Locate the cell with the specified text and output its [X, Y] center coordinate. 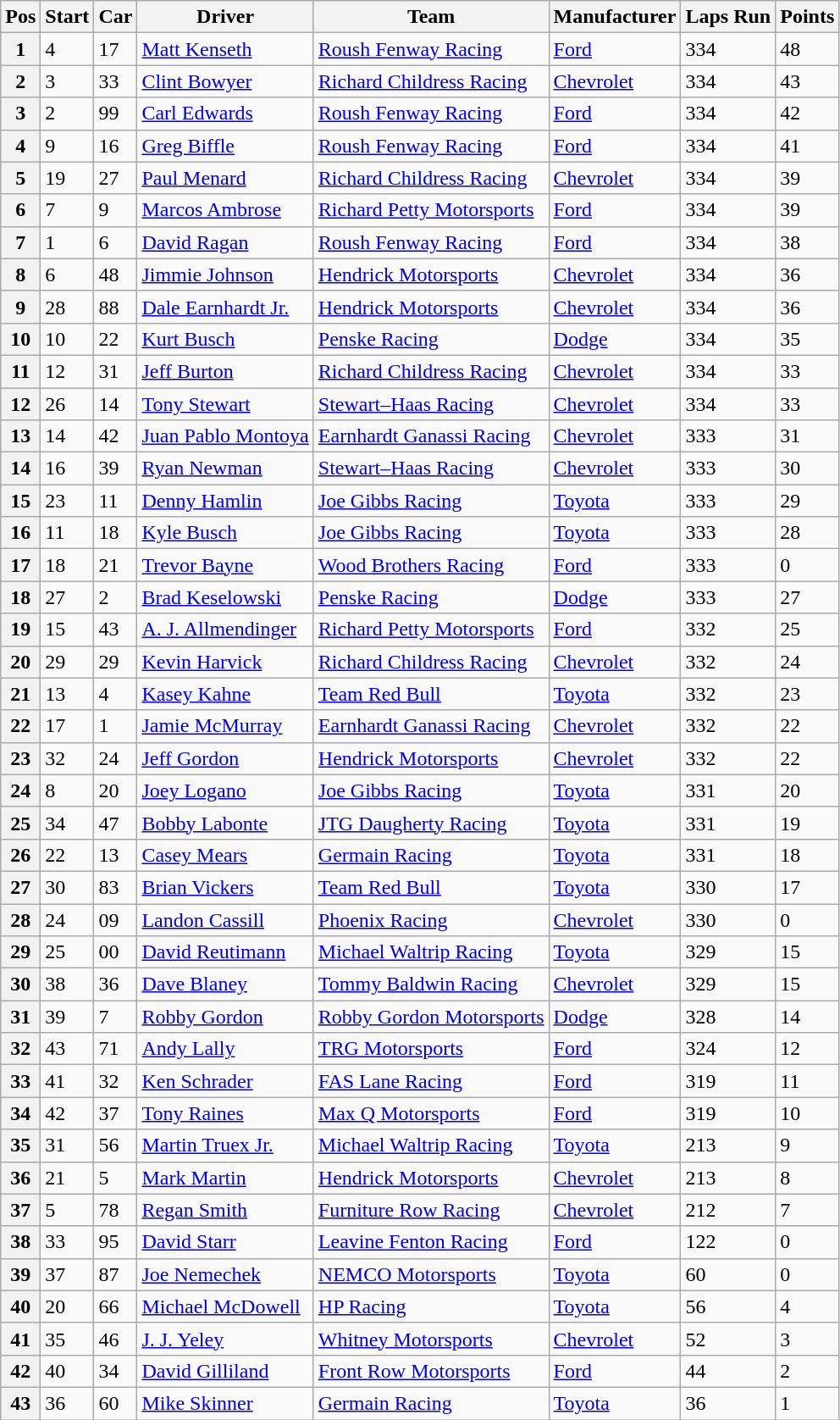
Kurt Busch [225, 339]
Clint Bowyer [225, 81]
Trevor Bayne [225, 565]
Dave Blaney [225, 985]
328 [728, 1017]
Jimmie Johnson [225, 275]
Tony Raines [225, 1113]
88 [115, 307]
09 [115, 919]
Andy Lally [225, 1049]
HP Racing [431, 1306]
Brad Keselowski [225, 597]
Kyle Busch [225, 533]
Carl Edwards [225, 114]
Jeff Gordon [225, 758]
NEMCO Motorsports [431, 1274]
83 [115, 887]
Juan Pablo Montoya [225, 436]
Car [115, 17]
99 [115, 114]
Matt Kenseth [225, 49]
Manufacturer [615, 17]
A. J. Allmendinger [225, 630]
Driver [225, 17]
Kasey Kahne [225, 694]
52 [728, 1339]
Pos [20, 17]
Laps Run [728, 17]
Joe Nemechek [225, 1274]
Ken Schrader [225, 1081]
JTG Daugherty Racing [431, 823]
44 [728, 1371]
Martin Truex Jr. [225, 1145]
Casey Mears [225, 855]
Bobby Labonte [225, 823]
Phoenix Racing [431, 919]
324 [728, 1049]
78 [115, 1210]
212 [728, 1210]
Wood Brothers Racing [431, 565]
Marcos Ambrose [225, 210]
Leavine Fenton Racing [431, 1242]
David Starr [225, 1242]
Whitney Motorsports [431, 1339]
71 [115, 1049]
Max Q Motorsports [431, 1113]
Points [808, 17]
00 [115, 952]
Robby Gordon Motorsports [431, 1017]
Tommy Baldwin Racing [431, 985]
Brian Vickers [225, 887]
Front Row Motorsports [431, 1371]
Tony Stewart [225, 404]
122 [728, 1242]
46 [115, 1339]
66 [115, 1306]
David Ragan [225, 242]
Greg Biffle [225, 146]
Mike Skinner [225, 1403]
Jeff Burton [225, 371]
Mark Martin [225, 1178]
Robby Gordon [225, 1017]
95 [115, 1242]
Joey Logano [225, 790]
Michael McDowell [225, 1306]
David Reutimann [225, 952]
Dale Earnhardt Jr. [225, 307]
Paul Menard [225, 178]
Kevin Harvick [225, 662]
J. J. Yeley [225, 1339]
FAS Lane Racing [431, 1081]
Ryan Newman [225, 469]
Furniture Row Racing [431, 1210]
87 [115, 1274]
Team [431, 17]
TRG Motorsports [431, 1049]
47 [115, 823]
Jamie McMurray [225, 726]
Landon Cassill [225, 919]
Regan Smith [225, 1210]
Denny Hamlin [225, 501]
David Gilliland [225, 1371]
Start [68, 17]
